Determine the (X, Y) coordinate at the center of the cell enclosing the given text.  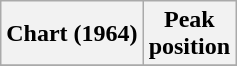
Peakposition (189, 34)
Chart (1964) (72, 34)
